Detect which cell encompasses the target text, then output its (x, y) center coordinate. 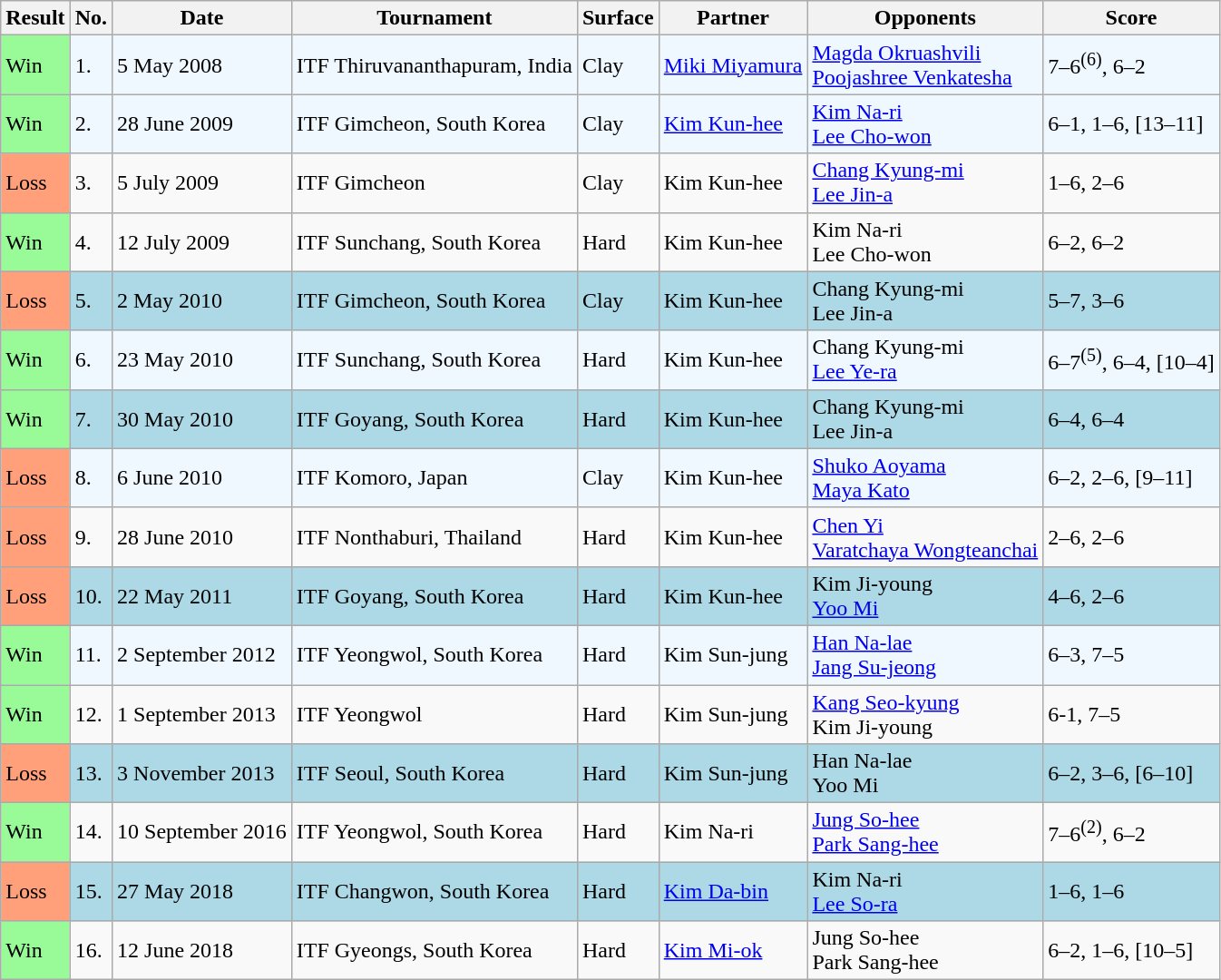
8. (91, 477)
6–1, 1–6, [13–11] (1131, 123)
2–6, 2–6 (1131, 537)
23 May 2010 (202, 359)
1 September 2013 (202, 713)
22 May 2011 (202, 595)
7. (91, 419)
Kim Mi-ok (733, 951)
Partner (733, 18)
5–7, 3–6 (1131, 301)
Miki Miyamura (733, 65)
ITF Gimcheon (434, 183)
12 June 2018 (202, 951)
1. (91, 65)
Surface (618, 18)
6–2, 3–6, [6–10] (1131, 773)
6–7(5), 6–4, [10–4] (1131, 359)
10. (91, 595)
4. (91, 241)
12 July 2009 (202, 241)
4–6, 2–6 (1131, 595)
5 July 2009 (202, 183)
2 September 2012 (202, 655)
13. (91, 773)
Kim Na-ri (733, 833)
ITF Gyeongs, South Korea (434, 951)
ITF Seoul, South Korea (434, 773)
28 June 2010 (202, 537)
Result (35, 18)
28 June 2009 (202, 123)
Kim Da-bin (733, 891)
ITF Nonthaburi, Thailand (434, 537)
6. (91, 359)
Chang Kyung-mi Lee Ye-ra (925, 359)
3. (91, 183)
Magda Okruashvili Poojashree Venkatesha (925, 65)
5 May 2008 (202, 65)
7–6(6), 6–2 (1131, 65)
27 May 2018 (202, 891)
Han Na-lae Yoo Mi (925, 773)
14. (91, 833)
Date (202, 18)
Kim Ji-young Yoo Mi (925, 595)
Tournament (434, 18)
6-1, 7–5 (1131, 713)
6–4, 6–4 (1131, 419)
7–6(2), 6–2 (1131, 833)
1–6, 1–6 (1131, 891)
2. (91, 123)
6–2, 2–6, [9–11] (1131, 477)
10 September 2016 (202, 833)
Score (1131, 18)
11. (91, 655)
Chen Yi Varatchaya Wongteanchai (925, 537)
12. (91, 713)
Han Na-lae Jang Su-jeong (925, 655)
15. (91, 891)
ITF Changwon, South Korea (434, 891)
Shuko Aoyama Maya Kato (925, 477)
6–2, 6–2 (1131, 241)
2 May 2010 (202, 301)
16. (91, 951)
1–6, 2–6 (1131, 183)
Kim Na-ri Lee So-ra (925, 891)
6 June 2010 (202, 477)
Kang Seo-kyung Kim Ji-young (925, 713)
ITF Komoro, Japan (434, 477)
3 November 2013 (202, 773)
ITF Thiruvananthapuram, India (434, 65)
ITF Yeongwol (434, 713)
5. (91, 301)
6–2, 1–6, [10–5] (1131, 951)
Opponents (925, 18)
6–3, 7–5 (1131, 655)
9. (91, 537)
30 May 2010 (202, 419)
No. (91, 18)
